Capture the cell that displays the provided text and extract its (X, Y) central coordinate. 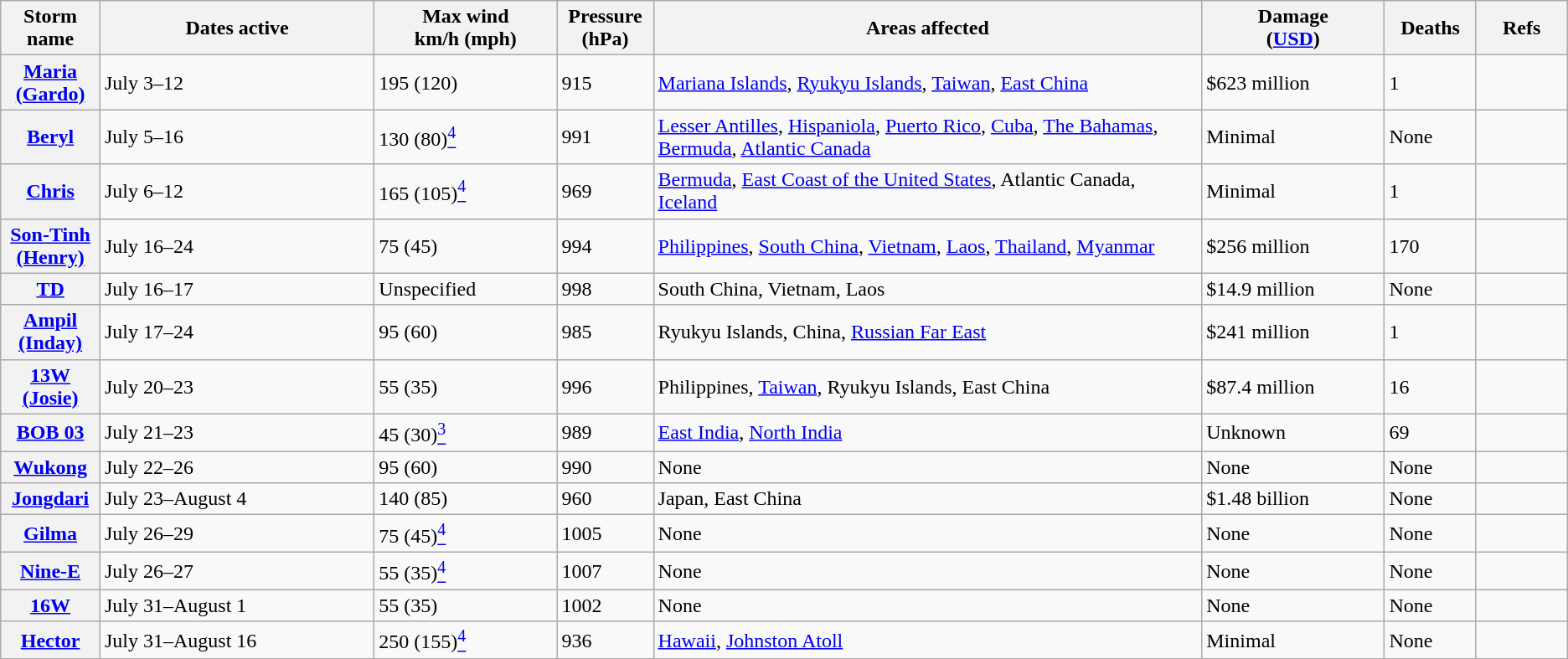
Dates active (236, 28)
BOB 03 (50, 432)
$256 million (1293, 246)
Lesser Antilles, Hispaniola, Puerto Rico, Cuba, The Bahamas, Bermuda, Atlantic Canada (928, 137)
$241 million (1293, 332)
Bermuda, East Coast of the United States, Atlantic Canada, Iceland (928, 191)
July 16–24 (236, 246)
Jongdari (50, 499)
75 (45)4 (466, 534)
55 (35)4 (466, 571)
Philippines, South China, Vietnam, Laos, Thailand, Myanmar (928, 246)
13W (Josie) (50, 387)
Maria (Gardo) (50, 82)
Son-Tinh (Henry) (50, 246)
$14.9 million (1293, 289)
$623 million (1293, 82)
170 (1431, 246)
990 (605, 467)
Ampil (Inday) (50, 332)
165 (105)4 (466, 191)
1005 (605, 534)
July 6–12 (236, 191)
250 (155)4 (466, 640)
Damage(USD) (1293, 28)
996 (605, 387)
Areas affected (928, 28)
July 22–26 (236, 467)
936 (605, 640)
Hector (50, 640)
July 31–August 1 (236, 605)
75 (45) (466, 246)
$1.48 billion (1293, 499)
July 20–23 (236, 387)
$87.4 million (1293, 387)
July 23–August 4 (236, 499)
Unknown (1293, 432)
Pressure(hPa) (605, 28)
July 5–16 (236, 137)
Japan, East China (928, 499)
969 (605, 191)
Beryl (50, 137)
195 (120) (466, 82)
South China, Vietnam, Laos (928, 289)
East India, North India (928, 432)
July 21–23 (236, 432)
Nine-E (50, 571)
Hawaii, Johnston Atoll (928, 640)
989 (605, 432)
994 (605, 246)
1002 (605, 605)
Philippines, Taiwan, Ryukyu Islands, East China (928, 387)
16W (50, 605)
July 31–August 16 (236, 640)
Mariana Islands, Ryukyu Islands, Taiwan, East China (928, 82)
140 (85) (466, 499)
Max windkm/h (mph) (466, 28)
998 (605, 289)
960 (605, 499)
Storm name (50, 28)
Wukong (50, 467)
130 (80)4 (466, 137)
985 (605, 332)
Chris (50, 191)
July 26–29 (236, 534)
69 (1431, 432)
16 (1431, 387)
TD (50, 289)
45 (30)3 (466, 432)
Ryukyu Islands, China, Russian Far East (928, 332)
991 (605, 137)
Gilma (50, 534)
July 17–24 (236, 332)
915 (605, 82)
Refs (1521, 28)
July 16–17 (236, 289)
Deaths (1431, 28)
July 3–12 (236, 82)
1007 (605, 571)
Unspecified (466, 289)
July 26–27 (236, 571)
